Search for the cell housing the specified text and yield its (x, y) center coordinate. 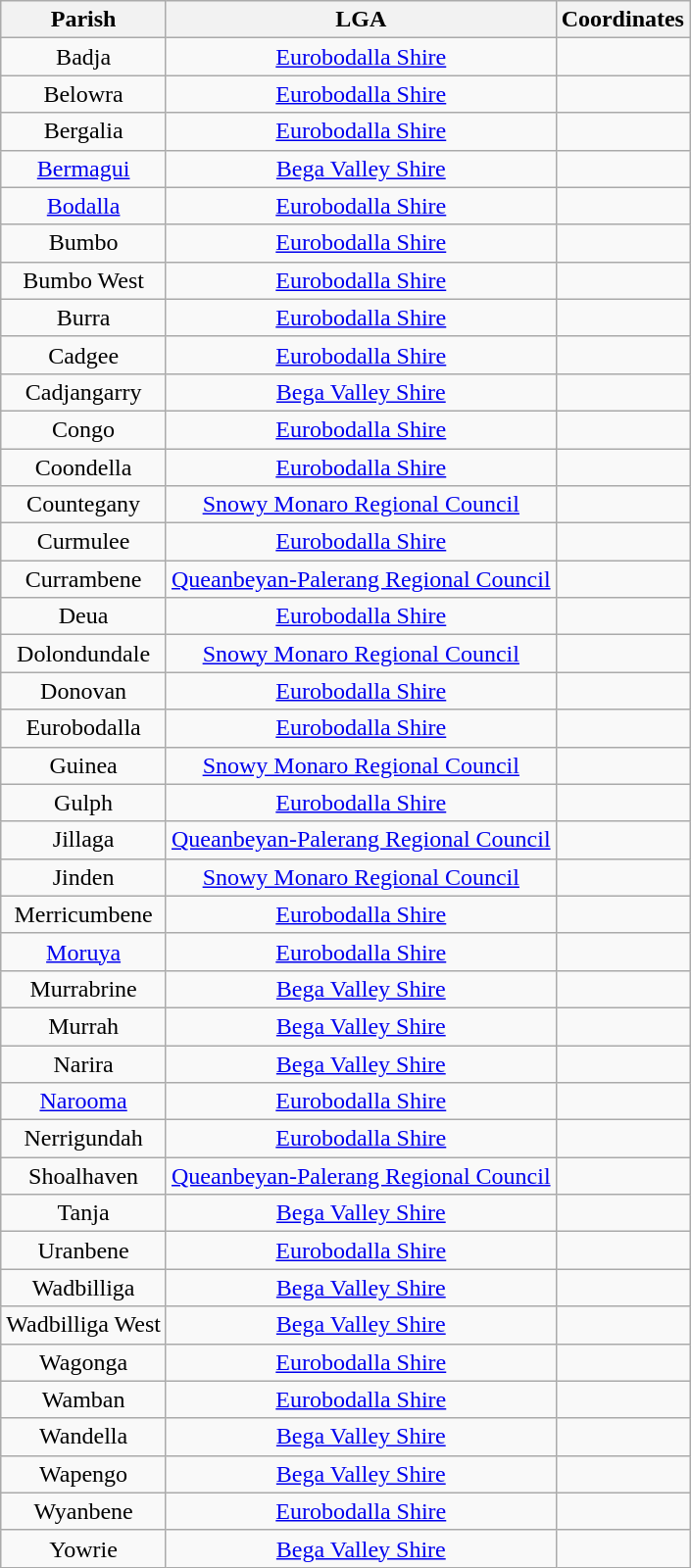
Jillaga (84, 840)
Wamban (84, 1399)
Curmulee (84, 542)
Jinden (84, 877)
Dolondundale (84, 654)
Wadbilliga West (84, 1325)
Tanja (84, 1213)
Bumbo West (84, 280)
Congo (84, 429)
Moruya (84, 952)
Eurobodalla (84, 728)
Coordinates (622, 20)
Wadbilliga (84, 1288)
Currambene (84, 579)
Murrah (84, 1026)
Parish (84, 20)
Wapengo (84, 1474)
Nerrigundah (84, 1139)
Donovan (84, 691)
Murrabrine (84, 989)
Wandella (84, 1437)
Wagonga (84, 1362)
Merricumbene (84, 914)
Countegany (84, 505)
LGA (361, 20)
Guinea (84, 765)
Uranbene (84, 1250)
Narira (84, 1063)
Narooma (84, 1102)
Bumbo (84, 243)
Coondella (84, 467)
Bergalia (84, 131)
Wyanbene (84, 1511)
Bodalla (84, 206)
Shoalhaven (84, 1176)
Deua (84, 616)
Yowrie (84, 1548)
Badja (84, 57)
Bermagui (84, 169)
Belowra (84, 94)
Cadgee (84, 355)
Burra (84, 318)
Cadjangarry (84, 392)
Gulph (84, 803)
